Identify which cell holds the provided text, then report its [X, Y] central coordinate. 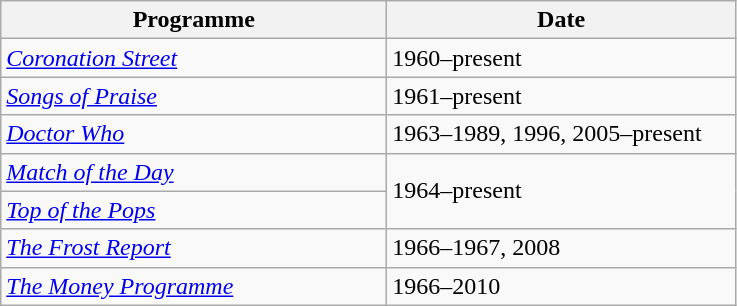
The Money Programme [194, 286]
Songs of Praise [194, 96]
1960–present [562, 58]
Doctor Who [194, 134]
Date [562, 20]
Match of the Day [194, 172]
Top of the Pops [194, 210]
1961–present [562, 96]
Coronation Street [194, 58]
1966–1967, 2008 [562, 248]
1963–1989, 1996, 2005–present [562, 134]
1966–2010 [562, 286]
Programme [194, 20]
1964–present [562, 191]
The Frost Report [194, 248]
